Return [x, y] of the center of cell containing provided text 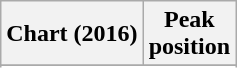
Chart (2016) [72, 34]
Peakposition [189, 34]
